Extract the [x, y] coordinate from the center of the cell holding the provided text.  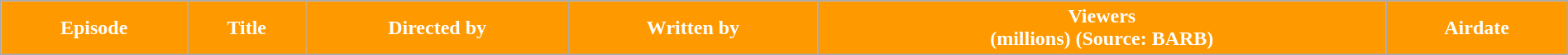
Episode [94, 28]
Airdate [1477, 28]
Directed by [437, 28]
Viewers(millions) (Source: BARB) [1102, 28]
Title [246, 28]
Written by [693, 28]
